Scan for the cell matching the given text and deliver its [x, y] coordinate at center. 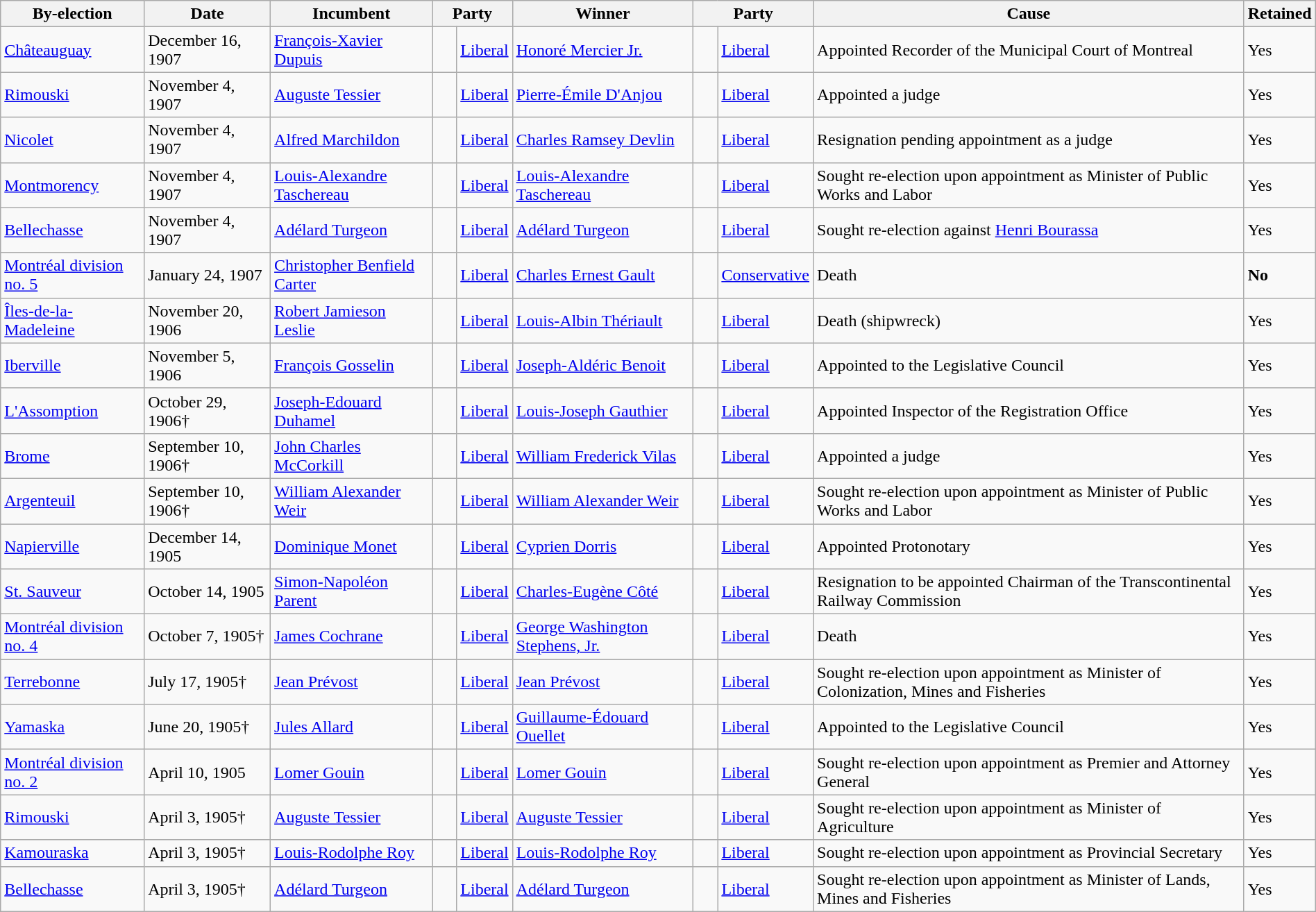
Sought re-election upon appointment as Minister of Agriculture [1029, 818]
St. Sauveur [72, 591]
James Cochrane [351, 637]
Incumbent [351, 14]
François Gosselin [351, 365]
Date [208, 14]
Honoré Mercier Jr. [602, 50]
George Washington Stephens, Jr. [602, 637]
Îles-de-la-Madeleine [72, 321]
William Frederick Vilas [602, 455]
Christopher Benfield Carter [351, 275]
Sought re-election upon appointment as Minister of Lands, Mines and Fisheries [1029, 888]
Appointed Inspector of the Registration Office [1029, 411]
Sought re-election upon appointment as Provincial Secretary [1029, 853]
July 17, 1905† [208, 682]
François-Xavier Dupuis [351, 50]
Conservative [766, 275]
Terrebonne [72, 682]
Robert Jamieson Leslie [351, 321]
Montréal division no. 2 [72, 772]
Sought re-election upon appointment as Premier and Attorney General [1029, 772]
October 7, 1905† [208, 637]
October 29, 1906† [208, 411]
L'Assomption [72, 411]
Montréal division no. 5 [72, 275]
April 10, 1905 [208, 772]
John Charles McCorkill [351, 455]
Cyprien Dorris [602, 546]
Cause [1029, 14]
June 20, 1905† [208, 727]
Kamouraska [72, 853]
Sought re-election upon appointment as Minister of Colonization, Mines and Fisheries [1029, 682]
Resignation pending appointment as a judge [1029, 140]
Brome [72, 455]
Jules Allard [351, 727]
Charles Ramsey Devlin [602, 140]
December 14, 1905 [208, 546]
November 20, 1906 [208, 321]
Louis-Joseph Gauthier [602, 411]
Pierre-Émile D'Anjou [602, 94]
December 16, 1907 [208, 50]
Guillaume-Édouard Ouellet [602, 727]
Resignation to be appointed Chairman of the Transcontinental Railway Commission [1029, 591]
Charles-Eugène Côté [602, 591]
January 24, 1907 [208, 275]
Montréal division no. 4 [72, 637]
Simon-Napoléon Parent [351, 591]
Châteauguay [72, 50]
No [1280, 275]
Argenteuil [72, 501]
Joseph-Aldéric Benoit [602, 365]
Appointed Protonotary [1029, 546]
By-election [72, 14]
Yamaska [72, 727]
Death (shipwreck) [1029, 321]
Sought re-election against Henri Bourassa [1029, 230]
Appointed Recorder of the Municipal Court of Montreal [1029, 50]
Alfred Marchildon [351, 140]
Dominique Monet [351, 546]
Louis-Albin Thériault [602, 321]
Joseph-Edouard Duhamel [351, 411]
Retained [1280, 14]
Winner [602, 14]
Iberville [72, 365]
Charles Ernest Gault [602, 275]
Napierville [72, 546]
Montmorency [72, 185]
October 14, 1905 [208, 591]
November 5, 1906 [208, 365]
Nicolet [72, 140]
